Pinpoint the cell where the given text exists, returning its (x, y) midpoint coordinate. 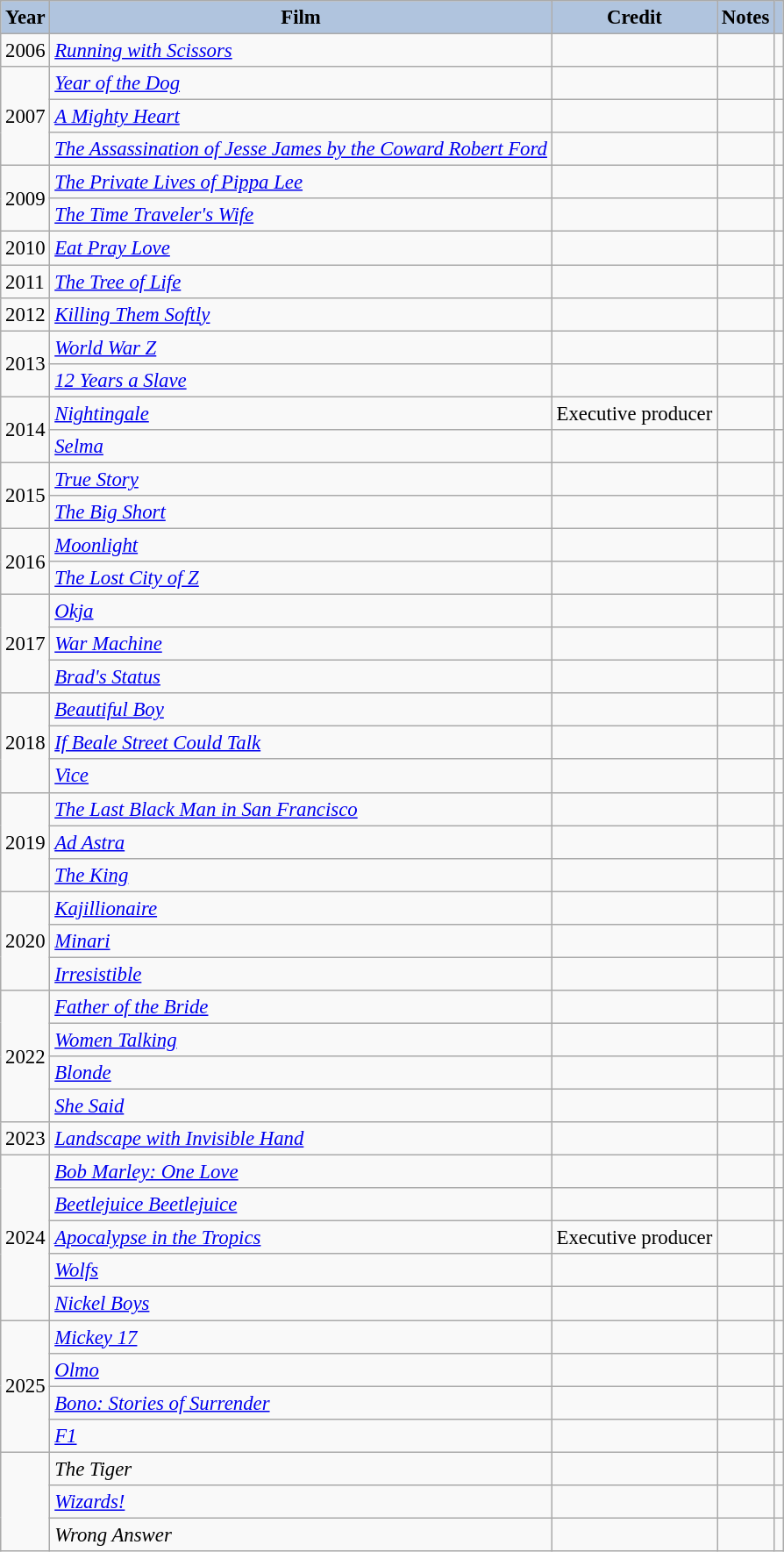
Film (301, 18)
The Tiger (301, 1469)
Year of the Dog (301, 83)
The Time Traveler's Wife (301, 215)
Blonde (301, 1073)
2024 (25, 1238)
Landscape with Invisible Hand (301, 1139)
Beetlejuice Beetlejuice (301, 1205)
The Lost City of Z (301, 578)
2010 (25, 248)
2015 (25, 495)
Olmo (301, 1370)
War Machine (301, 644)
The Tree of Life (301, 282)
F1 (301, 1435)
2016 (25, 561)
Bono: Stories of Surrender (301, 1403)
Irresistible (301, 974)
Year (25, 18)
2023 (25, 1139)
2018 (25, 742)
The Last Black Man in San Francisco (301, 809)
2022 (25, 1056)
12 Years a Slave (301, 380)
The Big Short (301, 512)
A Mighty Heart (301, 117)
Beautiful Boy (301, 710)
Killing Them Softly (301, 314)
Eat Pray Love (301, 248)
Bob Marley: One Love (301, 1172)
Running with Scissors (301, 51)
The King (301, 875)
Apocalypse in the Tropics (301, 1238)
2011 (25, 282)
Credit (634, 18)
2007 (25, 116)
2006 (25, 51)
World War Z (301, 347)
Father of the Bride (301, 1007)
True Story (301, 479)
Notes (745, 18)
Ad Astra (301, 842)
Brad's Status (301, 677)
2009 (25, 198)
2014 (25, 430)
2020 (25, 940)
2017 (25, 644)
2019 (25, 842)
Selma (301, 447)
Women Talking (301, 1040)
Mickey 17 (301, 1337)
Wolfs (301, 1271)
2013 (25, 363)
If Beale Street Could Talk (301, 743)
Wrong Answer (301, 1534)
Nightingale (301, 413)
She Said (301, 1106)
Vice (301, 776)
Nickel Boys (301, 1304)
Kajillionaire (301, 908)
The Private Lives of Pippa Lee (301, 182)
2012 (25, 314)
Wizards! (301, 1502)
The Assassination of Jesse James by the Coward Robert Ford (301, 149)
Minari (301, 941)
2025 (25, 1386)
Okja (301, 612)
Moonlight (301, 545)
